Pinpoint the cell where the given text exists, returning its (X, Y) midpoint coordinate. 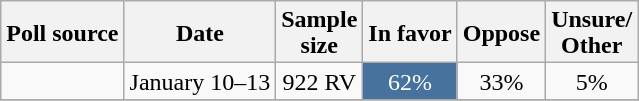
Poll source (62, 32)
Oppose (501, 32)
January 10–13 (200, 82)
5% (592, 82)
In favor (410, 32)
Unsure/Other (592, 32)
922 RV (320, 82)
Date (200, 32)
33% (501, 82)
Samplesize (320, 32)
62% (410, 82)
